Return the [x, y] coordinate for the center point of the cell that contains the specified text.  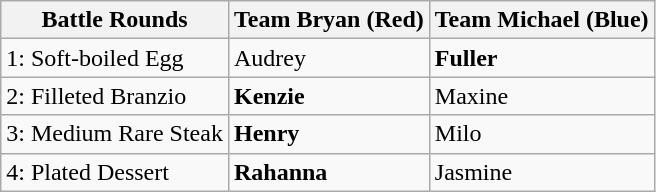
Battle Rounds [115, 20]
1: Soft-boiled Egg [115, 58]
Rahanna [328, 172]
3: Medium Rare Steak [115, 134]
2: Filleted Branzio [115, 96]
Fuller [542, 58]
4: Plated Dessert [115, 172]
Maxine [542, 96]
Team Bryan (Red) [328, 20]
Milo [542, 134]
Henry [328, 134]
Kenzie [328, 96]
Jasmine [542, 172]
Audrey [328, 58]
Team Michael (Blue) [542, 20]
